Pinpoint the cell where the given text exists, returning its (X, Y) midpoint coordinate. 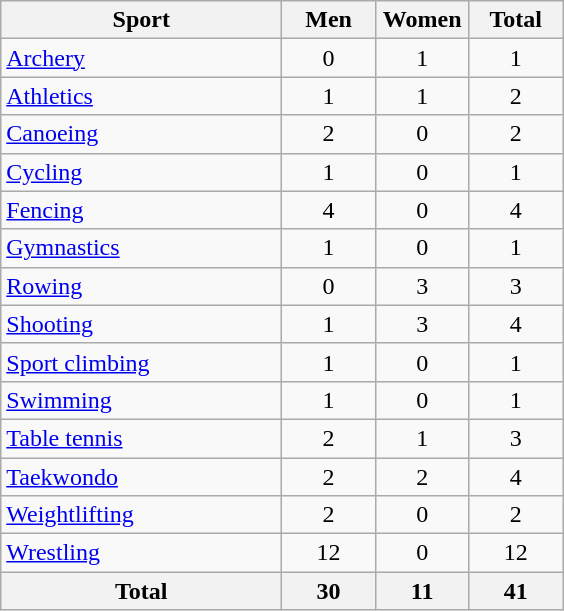
Rowing (142, 286)
Swimming (142, 400)
Wrestling (142, 553)
Shooting (142, 324)
Weightlifting (142, 515)
Women (422, 20)
Cycling (142, 172)
Men (329, 20)
Taekwondo (142, 477)
Fencing (142, 210)
11 (422, 591)
Canoeing (142, 134)
Gymnastics (142, 248)
41 (516, 591)
30 (329, 591)
Athletics (142, 96)
Table tennis (142, 438)
Sport climbing (142, 362)
Sport (142, 20)
Archery (142, 58)
